Search for the cell housing the specified text and yield its [x, y] center coordinate. 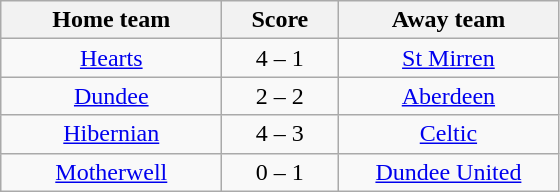
Hibernian [112, 134]
St Mirren [448, 58]
Dundee United [448, 172]
Aberdeen [448, 96]
Motherwell [112, 172]
Score [280, 20]
Home team [112, 20]
Hearts [112, 58]
Dundee [112, 96]
4 – 1 [280, 58]
2 – 2 [280, 96]
Celtic [448, 134]
4 – 3 [280, 134]
0 – 1 [280, 172]
Away team [448, 20]
